Pinpoint the cell where the given text exists, returning its [X, Y] midpoint coordinate. 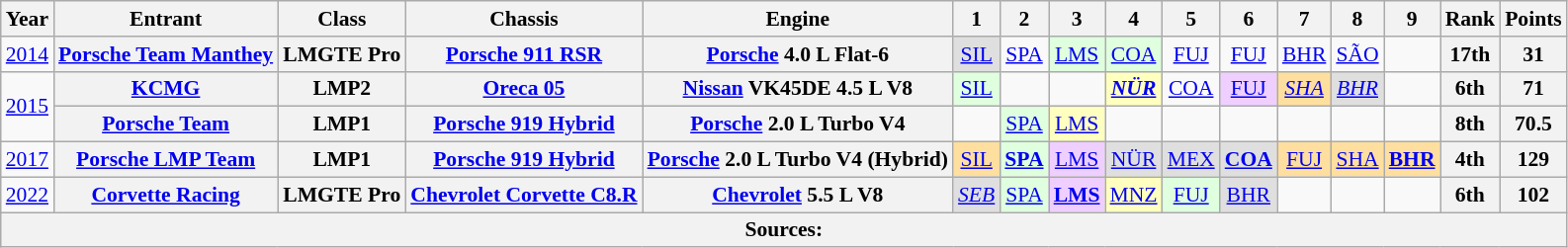
KCMG [166, 89]
Porsche 2.0 L Turbo V4 (Hybrid) [798, 160]
2 [1024, 19]
Year [28, 19]
SÃO [1356, 54]
71 [1533, 89]
3 [1078, 19]
Corvette Racing [166, 195]
Porsche 4.0 L Flat-6 [798, 54]
4th [1471, 160]
Porsche 2.0 L Turbo V4 [798, 124]
Chevrolet Corvette C8.R [524, 195]
Porsche LMP Team [166, 160]
Rank [1471, 19]
Oreca 05 [524, 89]
Chassis [524, 19]
Porsche Team [166, 124]
8th [1471, 124]
Chevrolet 5.5 L V8 [798, 195]
4 [1134, 19]
Engine [798, 19]
7 [1305, 19]
Sources: [784, 230]
Entrant [166, 19]
Points [1533, 19]
70.5 [1533, 124]
2015 [28, 107]
129 [1533, 160]
17th [1471, 54]
5 [1191, 19]
2022 [28, 195]
2017 [28, 160]
Class [342, 19]
Nissan VK45DE 4.5 L V8 [798, 89]
9 [1412, 19]
2014 [28, 54]
102 [1533, 195]
8 [1356, 19]
Porsche 911 RSR [524, 54]
31 [1533, 54]
MNZ [1134, 195]
Porsche Team Manthey [166, 54]
MEX [1191, 160]
LMP2 [342, 89]
SEB [977, 195]
6 [1249, 19]
1 [977, 19]
